Search for the cell housing the specified text and yield its [X, Y] center coordinate. 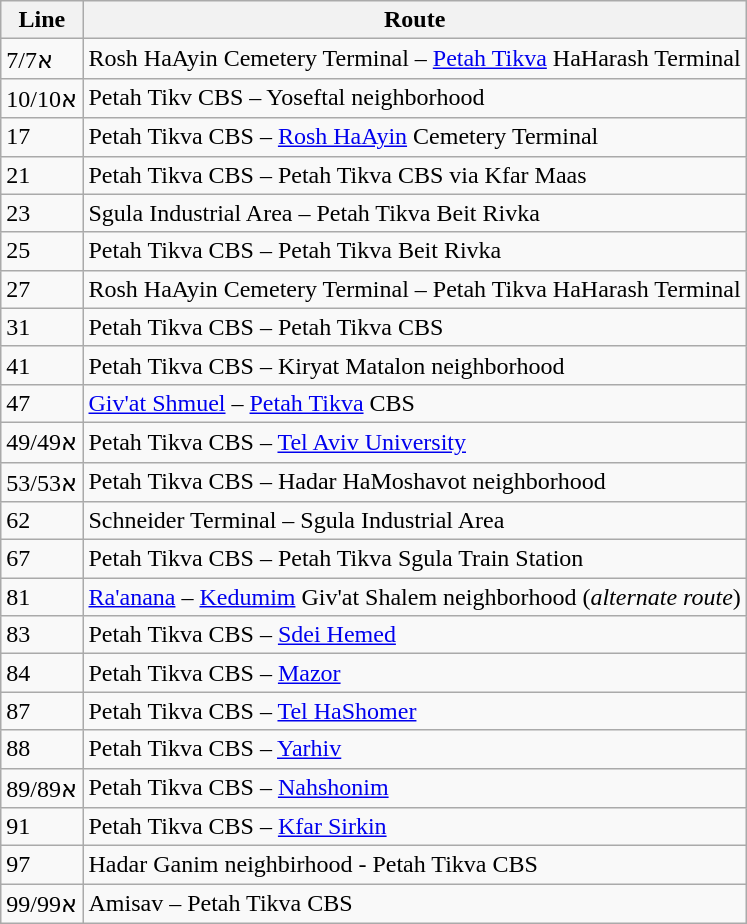
Petah Tikva CBS – Hadar HaMoshavot neighborhood [414, 482]
25 [42, 251]
97 [42, 865]
Petah Tikva CBS – Kfar Sirkin [414, 827]
Route [414, 20]
91 [42, 827]
84 [42, 673]
Ra'anana – Kedumim Giv'at Shalem neighborhood (alternate route) [414, 597]
Schneider Terminal – Sgula Industrial Area [414, 521]
10/10א [42, 98]
Petah Tikva CBS – Tel HaShomer [414, 711]
99/99א [42, 904]
17 [42, 137]
Petah Tikva CBS – Petah Tikva Beit Rivka [414, 251]
Petah Tikva CBS – Petah Tikva Sgula Train Station [414, 559]
49/49א [42, 442]
Giv'at Shmuel – Petah Tikva CBS [414, 403]
27 [42, 289]
Petah Tikva CBS – Petah Tikva CBS via Kfar Maas [414, 175]
83 [42, 635]
89/89א [42, 788]
53/53א [42, 482]
Petah Tikva CBS – Kiryat Matalon neighborhood [414, 365]
Petah Tikva CBS – Mazor [414, 673]
Hadar Ganim neighbirhood - Petah Tikva CBS [414, 865]
31 [42, 327]
Petah Tikva CBS – Yarhiv [414, 749]
81 [42, 597]
7/7א [42, 59]
Petah Tikva CBS – Sdei Hemed [414, 635]
23 [42, 213]
21 [42, 175]
88 [42, 749]
Line [42, 20]
47 [42, 403]
41 [42, 365]
Amisav – Petah Tikva CBS [414, 904]
Petah Tikv CBS – Yoseftal neighborhood [414, 98]
67 [42, 559]
Petah Tikva CBS – Nahshonim [414, 788]
62 [42, 521]
Petah Tikva CBS – Tel Aviv University [414, 442]
Sgula Industrial Area – Petah Tikva Beit Rivka [414, 213]
87 [42, 711]
Petah Tikva CBS – Rosh HaAyin Cemetery Terminal [414, 137]
Petah Tikva CBS – Petah Tikva CBS [414, 327]
